Output the (X, Y) coordinate of the center of the cell containing the given text.  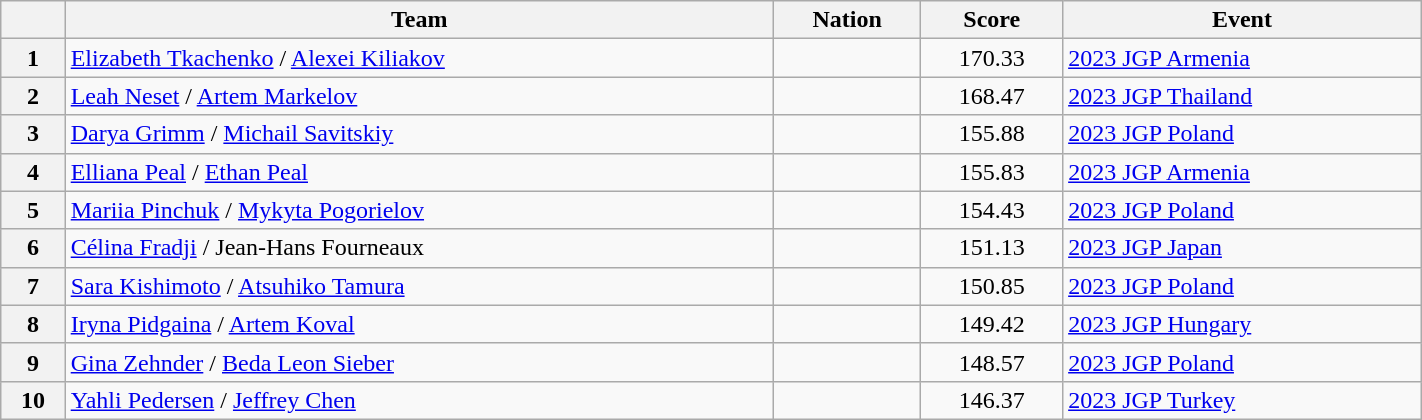
8 (33, 324)
146.37 (992, 400)
2 (33, 96)
Sara Kishimoto / Atsuhiko Tamura (419, 286)
Darya Grimm / Michail Savitskiy (419, 134)
154.43 (992, 210)
1 (33, 58)
Elizabeth Tkachenko / Alexei Kiliakov (419, 58)
Iryna Pidgaina / Artem Koval (419, 324)
Score (992, 20)
168.47 (992, 96)
Gina Zehnder / Beda Leon Sieber (419, 362)
151.13 (992, 248)
Célina Fradji / Jean-Hans Fourneaux (419, 248)
9 (33, 362)
155.88 (992, 134)
149.42 (992, 324)
7 (33, 286)
5 (33, 210)
155.83 (992, 172)
Mariia Pinchuk / Mykyta Pogorielov (419, 210)
Event (1242, 20)
4 (33, 172)
Elliana Peal / Ethan Peal (419, 172)
Team (419, 20)
150.85 (992, 286)
6 (33, 248)
2023 JGP Turkey (1242, 400)
2023 JGP Hungary (1242, 324)
3 (33, 134)
10 (33, 400)
2023 JGP Thailand (1242, 96)
Leah Neset / Artem Markelov (419, 96)
Yahli Pedersen / Jeffrey Chen (419, 400)
Nation (847, 20)
148.57 (992, 362)
2023 JGP Japan (1242, 248)
170.33 (992, 58)
